Scan for the cell matching the given text and deliver its (x, y) coordinate at center. 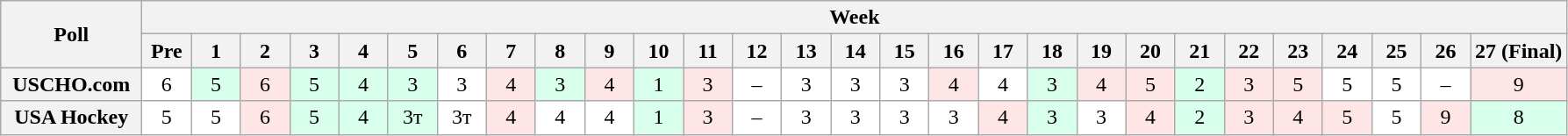
Week (855, 18)
7 (511, 51)
22 (1249, 51)
13 (806, 51)
18 (1052, 51)
21 (1199, 51)
12 (757, 51)
Poll (72, 34)
20 (1150, 51)
25 (1396, 51)
USA Hockey (72, 118)
16 (954, 51)
23 (1298, 51)
10 (658, 51)
USCHO.com (72, 84)
14 (856, 51)
15 (905, 51)
17 (1003, 51)
Pre (167, 51)
24 (1347, 51)
11 (707, 51)
19 (1101, 51)
27 (Final) (1519, 51)
26 (1445, 51)
